Scan for the cell matching the given text and deliver its (x, y) coordinate at center. 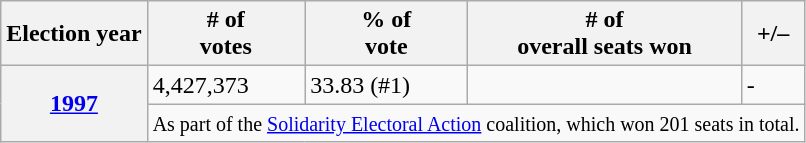
Election year (74, 34)
# ofvotes (226, 34)
As part of the Solidarity Electoral Action coalition, which won 201 seats in total. (476, 123)
33.83 (#1) (386, 85)
4,427,373 (226, 85)
- (773, 85)
% ofvote (386, 34)
1997 (74, 104)
# ofoverall seats won (604, 34)
+/– (773, 34)
